Pinpoint the cell where the given text exists, returning its (x, y) midpoint coordinate. 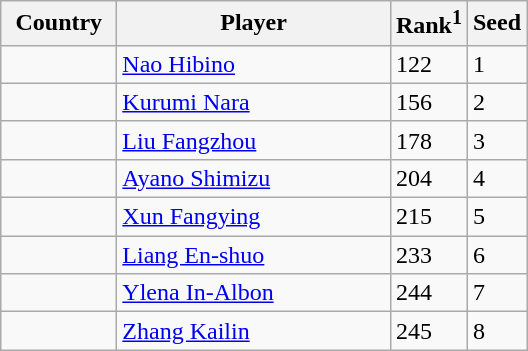
178 (428, 140)
245 (428, 331)
Seed (496, 24)
204 (428, 178)
5 (496, 217)
244 (428, 293)
Nao Hibino (254, 64)
1 (496, 64)
Ayano Shimizu (254, 178)
Kurumi Nara (254, 102)
Rank1 (428, 24)
8 (496, 331)
Liu Fangzhou (254, 140)
Country (59, 24)
Xun Fangying (254, 217)
6 (496, 255)
Liang En-shuo (254, 255)
233 (428, 255)
Ylena In-Albon (254, 293)
7 (496, 293)
3 (496, 140)
Player (254, 24)
122 (428, 64)
2 (496, 102)
215 (428, 217)
Zhang Kailin (254, 331)
4 (496, 178)
156 (428, 102)
